Find where the given text appears and provide that cell's center as [x, y] coordinate. 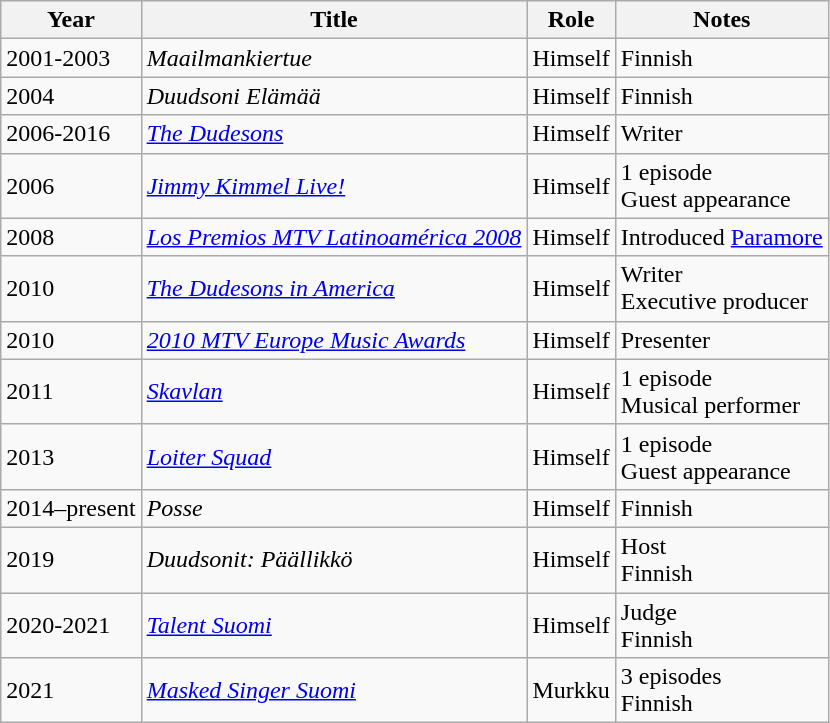
2010 MTV Europe Music Awards [334, 340]
Masked Singer Suomi [334, 690]
Loiter Squad [334, 456]
Talent Suomi [334, 624]
2014–present [71, 508]
Notes [722, 20]
Duudsoni Elämää [334, 96]
Posse [334, 508]
2019 [71, 560]
2013 [71, 456]
3 episodesFinnish [722, 690]
The Dudesons [334, 134]
2008 [71, 237]
1 episodeMusical performer [722, 392]
2004 [71, 96]
Introduced Paramore [722, 237]
Presenter [722, 340]
JudgeFinnish [722, 624]
The Dudesons in America [334, 288]
2006 [71, 186]
Skavlan [334, 392]
2001-2003 [71, 58]
WriterExecutive producer [722, 288]
Jimmy Kimmel Live! [334, 186]
Title [334, 20]
2020-2021 [71, 624]
Maailmankiertue [334, 58]
HostFinnish [722, 560]
Year [71, 20]
Role [571, 20]
Writer [722, 134]
Murkku [571, 690]
2021 [71, 690]
Duudsonit: Päällikkö [334, 560]
Los Premios MTV Latinoamérica 2008 [334, 237]
2011 [71, 392]
2006-2016 [71, 134]
